Determine the [x, y] coordinate at the center of the cell enclosing the given text.  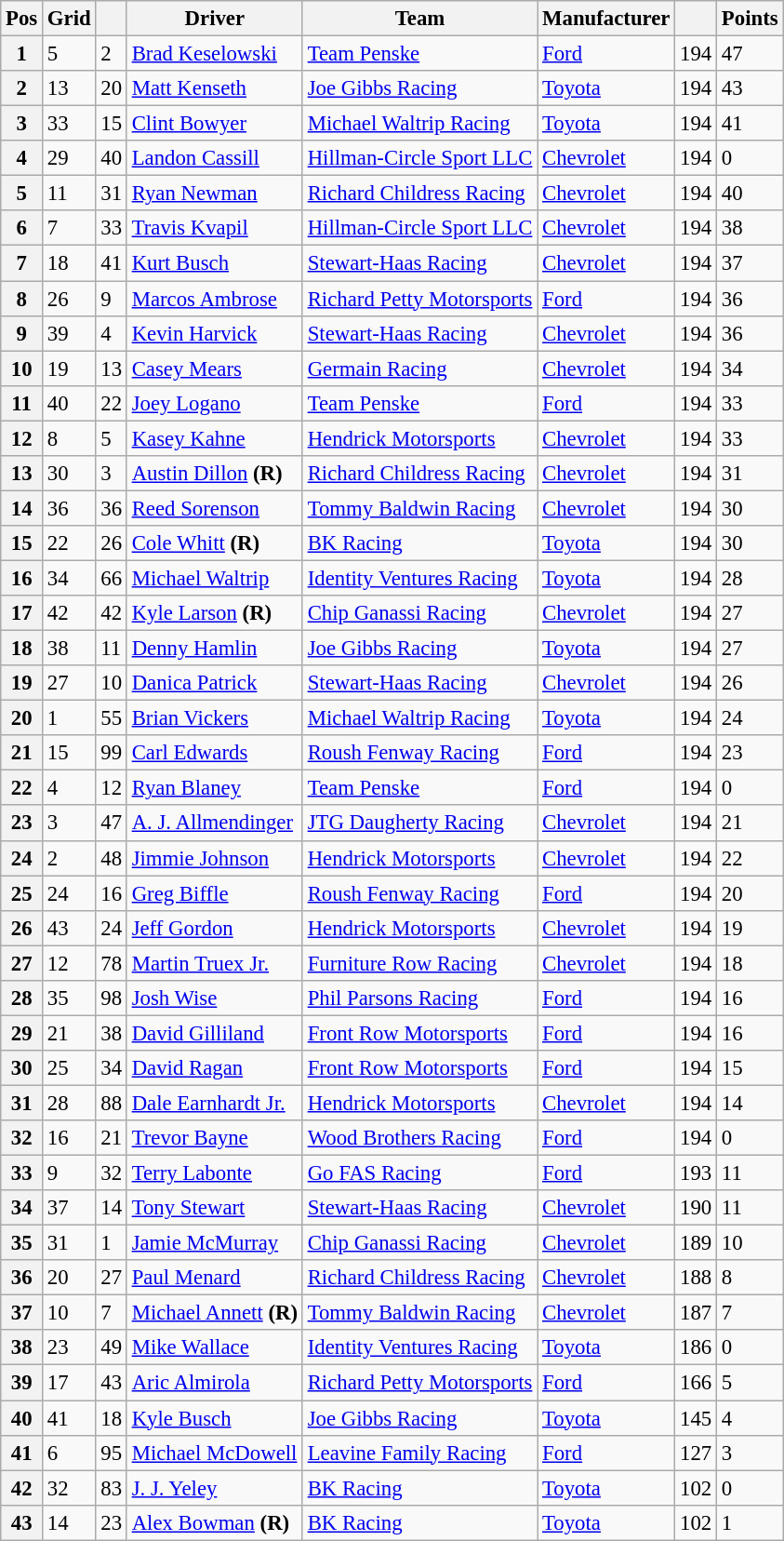
Brad Keselowski [214, 54]
Terry Labonte [214, 1173]
Ryan Newman [214, 194]
Jeff Gordon [214, 928]
Marcos Ambrose [214, 299]
Denny Hamlin [214, 649]
Carl Edwards [214, 753]
Reed Sorenson [214, 508]
55 [112, 718]
Brian Vickers [214, 718]
Greg Biffle [214, 893]
Grid [69, 19]
Furniture Row Racing [419, 963]
48 [112, 858]
Points [750, 19]
Dale Earnhardt Jr. [214, 1103]
Paul Menard [214, 1278]
Phil Parsons Racing [419, 998]
88 [112, 1103]
Kasey Kahne [214, 438]
78 [112, 963]
187 [696, 1313]
95 [112, 1453]
Kyle Larson (R) [214, 613]
145 [696, 1418]
Travis Kvapil [214, 228]
127 [696, 1453]
Casey Mears [214, 368]
Kyle Busch [214, 1418]
Josh Wise [214, 998]
166 [696, 1383]
98 [112, 998]
J. J. Yeley [214, 1488]
Austin Dillon (R) [214, 474]
Matt Kenseth [214, 88]
JTG Daugherty Racing [419, 824]
99 [112, 753]
186 [696, 1348]
Jamie McMurray [214, 1243]
A. J. Allmendinger [214, 824]
66 [112, 578]
Germain Racing [419, 368]
188 [696, 1278]
Go FAS Racing [419, 1173]
Michael McDowell [214, 1453]
Tony Stewart [214, 1208]
Kevin Harvick [214, 333]
Alex Bowman (R) [214, 1522]
Martin Truex Jr. [214, 963]
Landon Cassill [214, 158]
Kurt Busch [214, 263]
Pos [22, 19]
189 [696, 1243]
Wood Brothers Racing [419, 1138]
Mike Wallace [214, 1348]
Aric Almirola [214, 1383]
David Gilliland [214, 1033]
Clint Bowyer [214, 124]
Leavine Family Racing [419, 1453]
Danica Patrick [214, 683]
190 [696, 1208]
Manufacturer [606, 19]
Trevor Bayne [214, 1138]
Michael Waltrip [214, 578]
Ryan Blaney [214, 788]
83 [112, 1488]
Jimmie Johnson [214, 858]
Cole Whitt (R) [214, 543]
Joey Logano [214, 403]
Driver [214, 19]
Team [419, 19]
David Ragan [214, 1068]
193 [696, 1173]
Michael Annett (R) [214, 1313]
49 [112, 1348]
